Locate the cell with the specified text and output its (x, y) center coordinate. 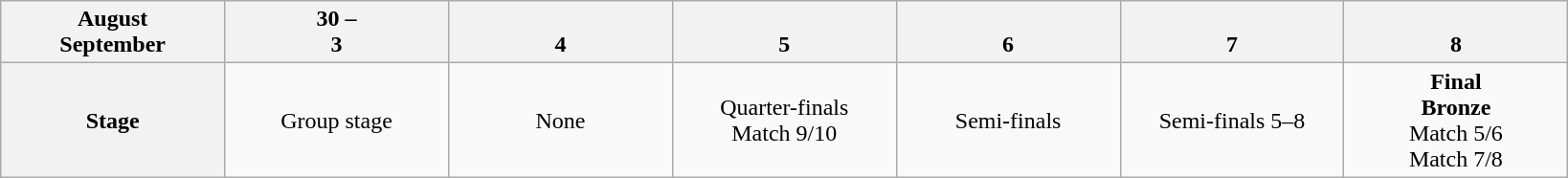
Stage (113, 121)
8 (1456, 33)
30 –3 (337, 33)
None (560, 121)
Semi-finals 5–8 (1232, 121)
7 (1232, 33)
AugustSeptember (113, 33)
FinalBronzeMatch 5/6Match 7/8 (1456, 121)
4 (560, 33)
5 (784, 33)
Quarter-finalsMatch 9/10 (784, 121)
6 (1008, 33)
Semi-finals (1008, 121)
Group stage (337, 121)
